Detect which cell encompasses the target text, then output its (X, Y) center coordinate. 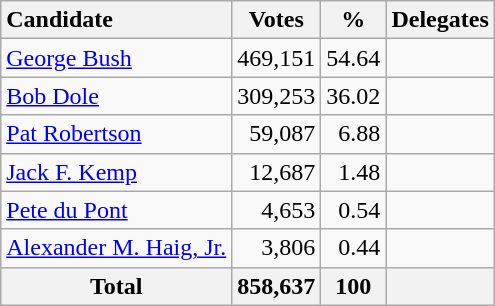
4,653 (276, 210)
Alexander M. Haig, Jr. (116, 248)
Jack F. Kemp (116, 172)
54.64 (354, 58)
% (354, 20)
Candidate (116, 20)
100 (354, 286)
12,687 (276, 172)
59,087 (276, 134)
858,637 (276, 286)
469,151 (276, 58)
Pat Robertson (116, 134)
0.54 (354, 210)
Votes (276, 20)
Delegates (440, 20)
309,253 (276, 96)
36.02 (354, 96)
Bob Dole (116, 96)
6.88 (354, 134)
3,806 (276, 248)
0.44 (354, 248)
George Bush (116, 58)
Pete du Pont (116, 210)
Total (116, 286)
1.48 (354, 172)
